Identify which cell holds the provided text, then report its (x, y) central coordinate. 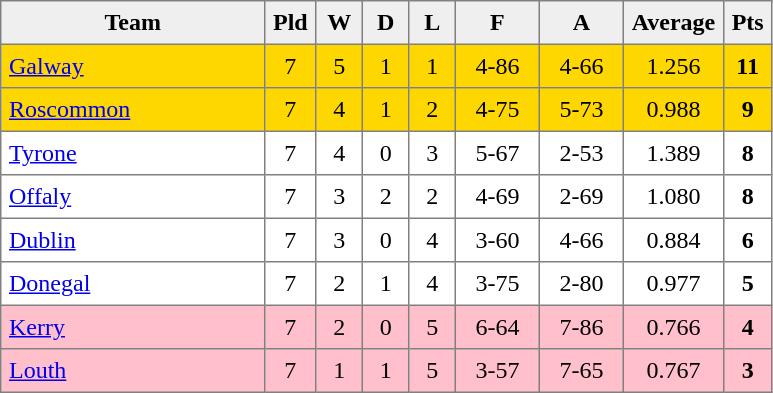
A (581, 23)
7-86 (581, 327)
0.884 (673, 240)
F (497, 23)
Tyrone (133, 153)
L (432, 23)
3-60 (497, 240)
0.977 (673, 284)
Offaly (133, 197)
9 (747, 110)
0.767 (673, 371)
2-80 (581, 284)
Dublin (133, 240)
Pts (747, 23)
2-69 (581, 197)
4-75 (497, 110)
11 (747, 66)
2-53 (581, 153)
Team (133, 23)
W (339, 23)
0.988 (673, 110)
4-69 (497, 197)
Roscommon (133, 110)
1.256 (673, 66)
3-75 (497, 284)
Donegal (133, 284)
6 (747, 240)
4-86 (497, 66)
5-67 (497, 153)
1.080 (673, 197)
6-64 (497, 327)
Kerry (133, 327)
D (385, 23)
0.766 (673, 327)
5-73 (581, 110)
3-57 (497, 371)
Louth (133, 371)
1.389 (673, 153)
7-65 (581, 371)
Average (673, 23)
Pld (290, 23)
Galway (133, 66)
